Capture the cell that displays the provided text and extract its [X, Y] central coordinate. 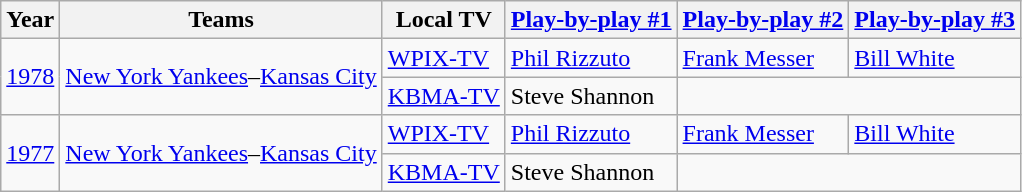
Play-by-play #1 [591, 20]
Play-by-play #3 [935, 20]
Local TV [444, 20]
Year [30, 20]
1977 [30, 153]
Teams [221, 20]
Play-by-play #2 [763, 20]
1978 [30, 77]
